Identify which cell holds the provided text, then report its (x, y) central coordinate. 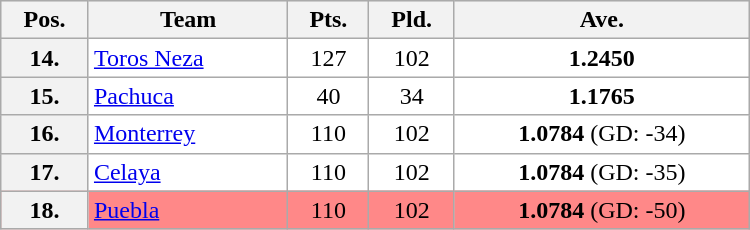
16. (45, 134)
Team (188, 20)
40 (328, 96)
Pachuca (188, 96)
Pos. (45, 20)
1.0784 (GD: -34) (602, 134)
Celaya (188, 172)
34 (412, 96)
127 (328, 58)
1.1765 (602, 96)
15. (45, 96)
1.2450 (602, 58)
17. (45, 172)
14. (45, 58)
1.0784 (GD: -50) (602, 210)
1.0784 (GD: -35) (602, 172)
18. (45, 210)
Ave. (602, 20)
Toros Neza (188, 58)
Pts. (328, 20)
Pld. (412, 20)
Monterrey (188, 134)
Puebla (188, 210)
